Search for the cell housing the specified text and yield its [x, y] center coordinate. 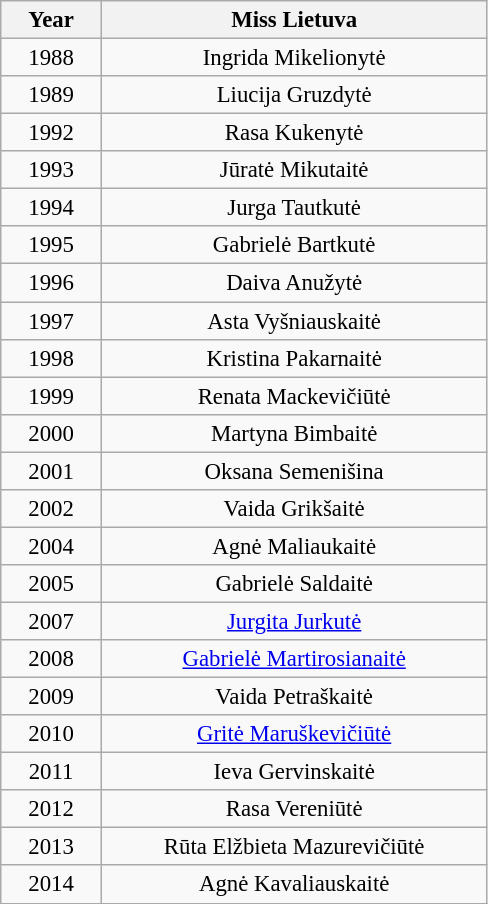
1998 [52, 358]
2005 [52, 584]
2007 [52, 621]
Gabrielė Saldaitė [294, 584]
1995 [52, 245]
1996 [52, 283]
1988 [52, 58]
Agnė Maliaukaitė [294, 546]
Rasa Vereniūtė [294, 809]
Oksana Semenišina [294, 471]
Jurgita Jurkutė [294, 621]
1994 [52, 208]
1992 [52, 133]
Jurga Tautkutė [294, 208]
Ieva Gervinskaitė [294, 772]
Jūratė Mikutaitė [294, 170]
Vaida Petraškaitė [294, 697]
Miss Lietuva [294, 20]
2013 [52, 847]
2008 [52, 659]
2009 [52, 697]
Daiva Anužytė [294, 283]
Liucija Gruzdytė [294, 95]
2012 [52, 809]
2002 [52, 509]
2011 [52, 772]
Rūta Elžbieta Mazurevičiūtė [294, 847]
Martyna Bimbaitė [294, 433]
1993 [52, 170]
Agnė Kavaliauskaitė [294, 885]
Asta Vyšniauskaitė [294, 321]
2014 [52, 885]
Vaida Grikšaitė [294, 509]
2004 [52, 546]
2000 [52, 433]
Gritė Maruškevičiūtė [294, 734]
Rasa Kukenytė [294, 133]
2001 [52, 471]
2010 [52, 734]
Year [52, 20]
Kristina Pakarnaitė [294, 358]
1997 [52, 321]
1999 [52, 396]
Ingrida Mikelionytė [294, 58]
Gabrielė Bartkutė [294, 245]
Renata Mackevičiūtė [294, 396]
1989 [52, 95]
Gabrielė Martirosianaitė [294, 659]
